Return the (x, y) coordinate for the center point of the cell that contains the specified text.  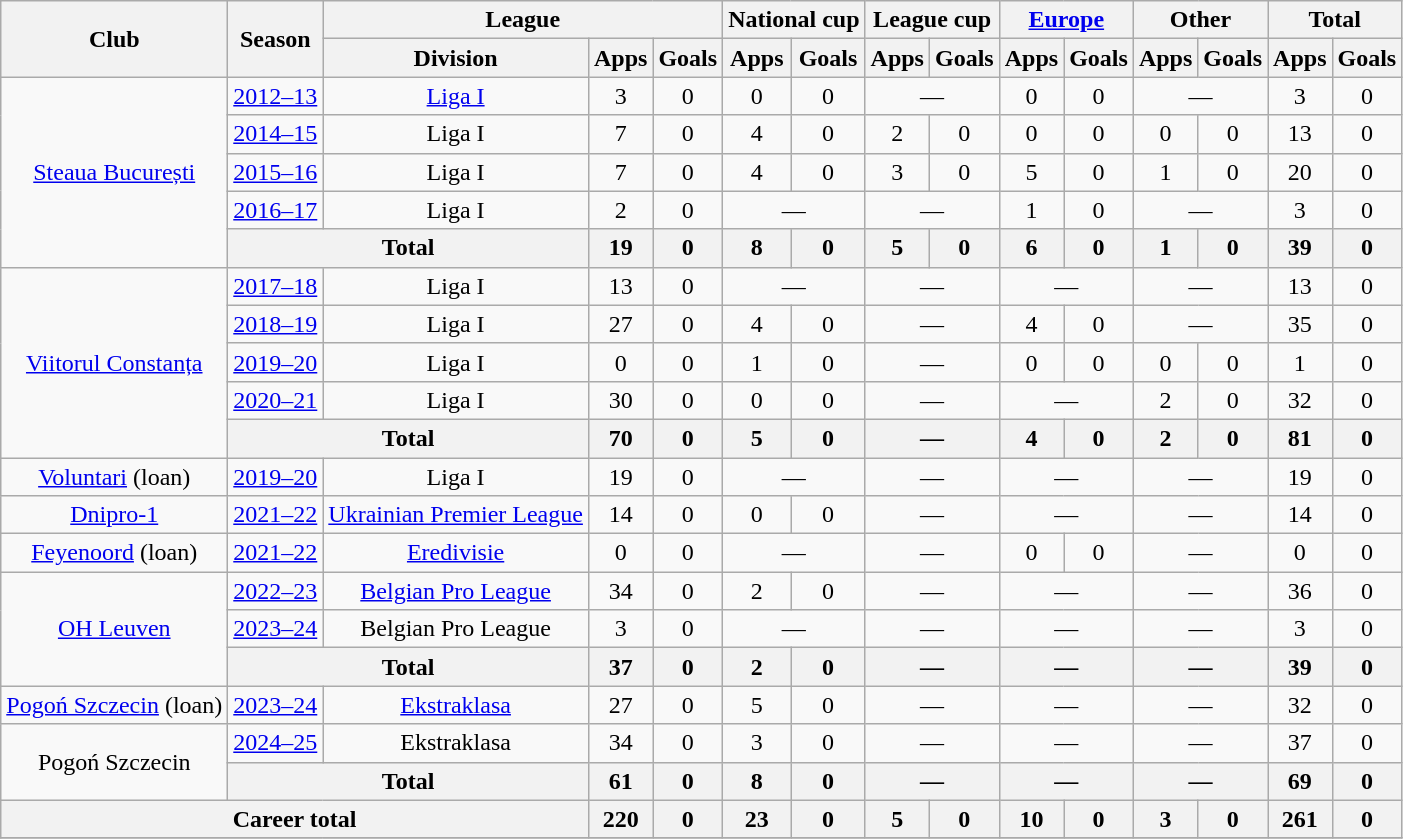
Dnipro-1 (114, 515)
OH Leuven (114, 629)
2020–21 (276, 400)
61 (620, 781)
Europe (1066, 20)
6 (1031, 248)
2016–17 (276, 210)
Feyenoord (loan) (114, 553)
30 (620, 400)
Club (114, 39)
League cup (932, 20)
Other (1200, 20)
261 (1300, 819)
Season (276, 39)
Pogoń Szczecin (114, 762)
2024–25 (276, 743)
10 (1031, 819)
81 (1300, 438)
Ukrainian Premier League (456, 515)
2022–23 (276, 591)
Steaua București (114, 172)
Career total (295, 819)
220 (620, 819)
Eredivisie (456, 553)
23 (757, 819)
69 (1300, 781)
2018–19 (276, 324)
20 (1300, 172)
70 (620, 438)
2017–18 (276, 286)
Voluntari (loan) (114, 477)
36 (1300, 591)
Division (456, 58)
2012–13 (276, 96)
2014–15 (276, 134)
League (523, 20)
National cup (794, 20)
35 (1300, 324)
2015–16 (276, 172)
Pogoń Szczecin (loan) (114, 705)
Viitorul Constanța (114, 362)
